Extract the [x, y] coordinate from the center of the cell holding the provided text.  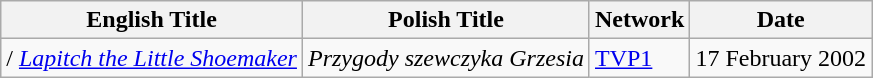
Polish Title [446, 20]
/ Lapitch the Little Shoemaker [152, 58]
17 February 2002 [781, 58]
English Title [152, 20]
Date [781, 20]
Network [639, 20]
TVP1 [639, 58]
Przygody szewczyka Grzesia [446, 58]
